Determine the [x, y] coordinate at the center of the cell enclosing the given text.  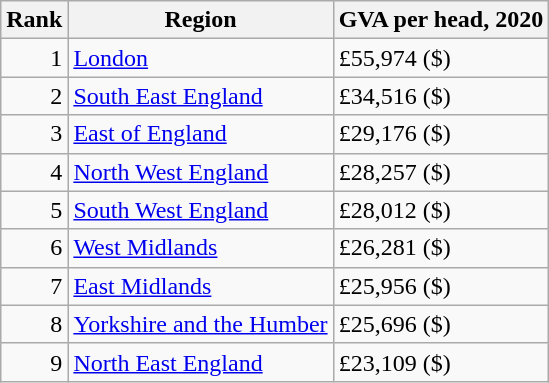
East Midlands [200, 286]
North West England [200, 172]
3 [34, 134]
East of England [200, 134]
5 [34, 210]
£28,257 ($) [441, 172]
£28,012 ($) [441, 210]
South West England [200, 210]
1 [34, 58]
West Midlands [200, 248]
South East England [200, 96]
7 [34, 286]
£25,696 ($) [441, 324]
Yorkshire and the Humber [200, 324]
8 [34, 324]
£29,176 ($) [441, 134]
6 [34, 248]
£23,109 ($) [441, 362]
£26,281 ($) [441, 248]
North East England [200, 362]
Rank [34, 20]
£55,974 ($) [441, 58]
£25,956 ($) [441, 286]
GVA per head, 2020 [441, 20]
Region [200, 20]
London [200, 58]
9 [34, 362]
4 [34, 172]
2 [34, 96]
£34,516 ($) [441, 96]
